Detect which cell encompasses the target text, then output its [x, y] center coordinate. 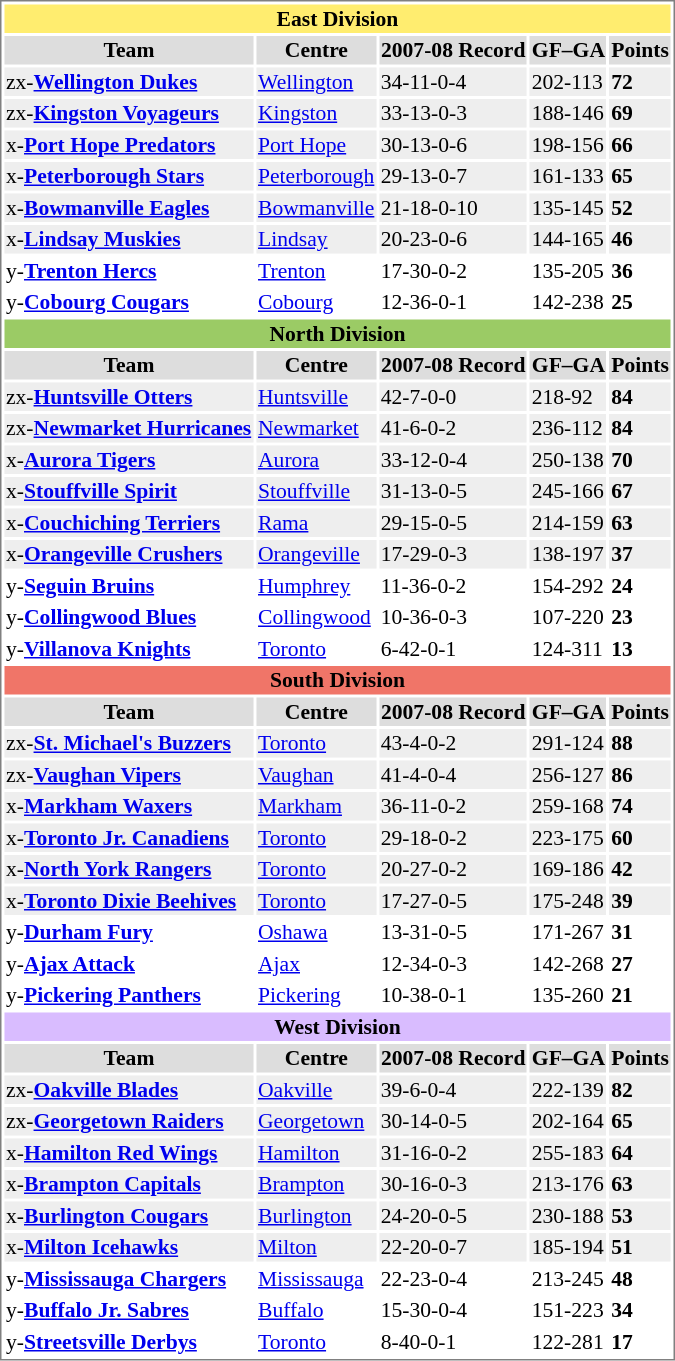
Rama [317, 522]
29-18-0-2 [453, 838]
138-197 [568, 554]
135-145 [568, 208]
154-292 [568, 586]
North Division [337, 334]
169-186 [568, 869]
zx-Wellington Dukes [128, 82]
Oshawa [317, 932]
East Division [337, 18]
27 [640, 964]
20-27-0-2 [453, 869]
41-6-0-2 [453, 428]
Lindsay [317, 239]
223-175 [568, 838]
33-13-0-3 [453, 113]
Oakville [317, 1090]
30-13-0-6 [453, 144]
34 [640, 1310]
Humphrey [317, 586]
214-159 [568, 522]
60 [640, 838]
y-Pickering Panthers [128, 995]
122-281 [568, 1342]
Georgetown [317, 1121]
25 [640, 302]
x-Port Hope Predators [128, 144]
13-31-0-5 [453, 932]
South Division [337, 680]
10-36-0-3 [453, 617]
31-13-0-5 [453, 491]
12-34-0-3 [453, 964]
y-Seguin Bruins [128, 586]
69 [640, 113]
250-138 [568, 460]
x-Orangeville Crushers [128, 554]
21-18-0-10 [453, 208]
291-124 [568, 743]
Kingston [317, 113]
222-139 [568, 1090]
11-36-0-2 [453, 586]
88 [640, 743]
y-Durham Fury [128, 932]
x-Toronto Dixie Beehives [128, 900]
Stouffville [317, 491]
Cobourg [317, 302]
31-16-0-2 [453, 1152]
13 [640, 648]
x-North York Rangers [128, 869]
Collingwood [317, 617]
30-14-0-5 [453, 1121]
x-Stouffville Spirit [128, 491]
53 [640, 1216]
Buffalo [317, 1310]
142-268 [568, 964]
29-13-0-7 [453, 176]
67 [640, 491]
y-Mississauga Chargers [128, 1278]
x-Couchiching Terriers [128, 522]
42 [640, 869]
70 [640, 460]
213-245 [568, 1278]
20-23-0-6 [453, 239]
x-Peterborough Stars [128, 176]
51 [640, 1247]
zx-Huntsville Otters [128, 396]
x-Aurora Tigers [128, 460]
8-40-0-1 [453, 1342]
zx-Oakville Blades [128, 1090]
West Division [337, 1026]
zx-Kingston Voyageurs [128, 113]
72 [640, 82]
256-127 [568, 774]
198-156 [568, 144]
230-188 [568, 1216]
64 [640, 1152]
Wellington [317, 82]
17 [640, 1342]
171-267 [568, 932]
66 [640, 144]
12-36-0-1 [453, 302]
x-Lindsay Muskies [128, 239]
Port Hope [317, 144]
Bowmanville [317, 208]
41-4-0-4 [453, 774]
Ajax [317, 964]
22-20-0-7 [453, 1247]
zx-St. Michael's Buzzers [128, 743]
24-20-0-5 [453, 1216]
22-23-0-4 [453, 1278]
202-164 [568, 1121]
y-Streetsville Derbys [128, 1342]
52 [640, 208]
86 [640, 774]
43-4-0-2 [453, 743]
6-42-0-1 [453, 648]
218-92 [568, 396]
161-133 [568, 176]
Huntsville [317, 396]
15-30-0-4 [453, 1310]
Burlington [317, 1216]
135-205 [568, 270]
36-11-0-2 [453, 806]
31 [640, 932]
30-16-0-3 [453, 1184]
48 [640, 1278]
39-6-0-4 [453, 1090]
Markham [317, 806]
17-29-0-3 [453, 554]
Peterborough [317, 176]
Aurora [317, 460]
Hamilton [317, 1152]
144-165 [568, 239]
x-Milton Icehawks [128, 1247]
21 [640, 995]
36 [640, 270]
23 [640, 617]
236-112 [568, 428]
y-Ajax Attack [128, 964]
151-223 [568, 1310]
39 [640, 900]
202-113 [568, 82]
Orangeville [317, 554]
Newmarket [317, 428]
x-Toronto Jr. Canadiens [128, 838]
82 [640, 1090]
Brampton [317, 1184]
74 [640, 806]
185-194 [568, 1247]
259-168 [568, 806]
zx-Georgetown Raiders [128, 1121]
46 [640, 239]
x-Bowmanville Eagles [128, 208]
17-30-0-2 [453, 270]
107-220 [568, 617]
34-11-0-4 [453, 82]
Mississauga [317, 1278]
Pickering [317, 995]
135-260 [568, 995]
Milton [317, 1247]
124-311 [568, 648]
y-Collingwood Blues [128, 617]
17-27-0-5 [453, 900]
42-7-0-0 [453, 396]
Trenton [317, 270]
245-166 [568, 491]
y-Cobourg Cougars [128, 302]
33-12-0-4 [453, 460]
y-Villanova Knights [128, 648]
255-183 [568, 1152]
188-146 [568, 113]
x-Burlington Cougars [128, 1216]
213-176 [568, 1184]
zx-Newmarket Hurricanes [128, 428]
29-15-0-5 [453, 522]
10-38-0-1 [453, 995]
zx-Vaughan Vipers [128, 774]
175-248 [568, 900]
x-Markham Waxers [128, 806]
Vaughan [317, 774]
x-Hamilton Red Wings [128, 1152]
142-238 [568, 302]
24 [640, 586]
y-Trenton Hercs [128, 270]
y-Buffalo Jr. Sabres [128, 1310]
37 [640, 554]
x-Brampton Capitals [128, 1184]
